Return (x, y) of the center of cell containing provided text 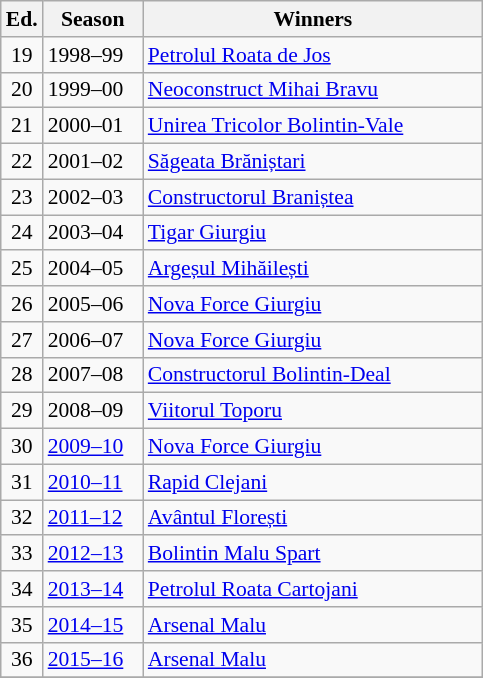
28 (22, 375)
Argeșul Mihăilești (313, 269)
2013–14 (93, 589)
2012–13 (93, 554)
Viitorul Toporu (313, 411)
33 (22, 554)
2009–10 (93, 447)
Unirea Tricolor Bolintin-Vale (313, 126)
Rapid Clejani (313, 482)
32 (22, 518)
Săgeata Brăniștari (313, 162)
2014–15 (93, 625)
31 (22, 482)
29 (22, 411)
2004–05 (93, 269)
2002–03 (93, 197)
Petrolul Roata de Jos (313, 55)
2003–04 (93, 233)
2007–08 (93, 375)
2006–07 (93, 340)
35 (22, 625)
2005–06 (93, 304)
Neoconstruct Mihai Bravu (313, 90)
36 (22, 660)
23 (22, 197)
Winners (313, 19)
34 (22, 589)
2010–11 (93, 482)
22 (22, 162)
1998–99 (93, 55)
20 (22, 90)
25 (22, 269)
Bolintin Malu Spart (313, 554)
Tigar Giurgiu (313, 233)
19 (22, 55)
Avântul Florești (313, 518)
Constructorul Bolintin-Deal (313, 375)
30 (22, 447)
21 (22, 126)
24 (22, 233)
2015–16 (93, 660)
26 (22, 304)
2000–01 (93, 126)
2011–12 (93, 518)
Ed. (22, 19)
1999–00 (93, 90)
Petrolul Roata Cartojani (313, 589)
2001–02 (93, 162)
Constructorul Braniștea (313, 197)
2008–09 (93, 411)
Season (93, 19)
27 (22, 340)
